Find where the given text appears and provide that cell's center as (X, Y) coordinate. 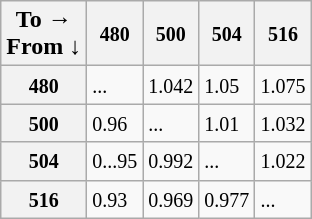
1.032 (283, 123)
0.93 (115, 199)
1.042 (171, 85)
0.96 (115, 123)
1.075 (283, 85)
0.977 (227, 199)
0...95 (115, 161)
0.992 (171, 161)
1.01 (227, 123)
1.05 (227, 85)
To →From ↓ (44, 34)
1.022 (283, 161)
0.969 (171, 199)
